For the text-containing cell, return its midpoint in [X, Y] coordinate format. 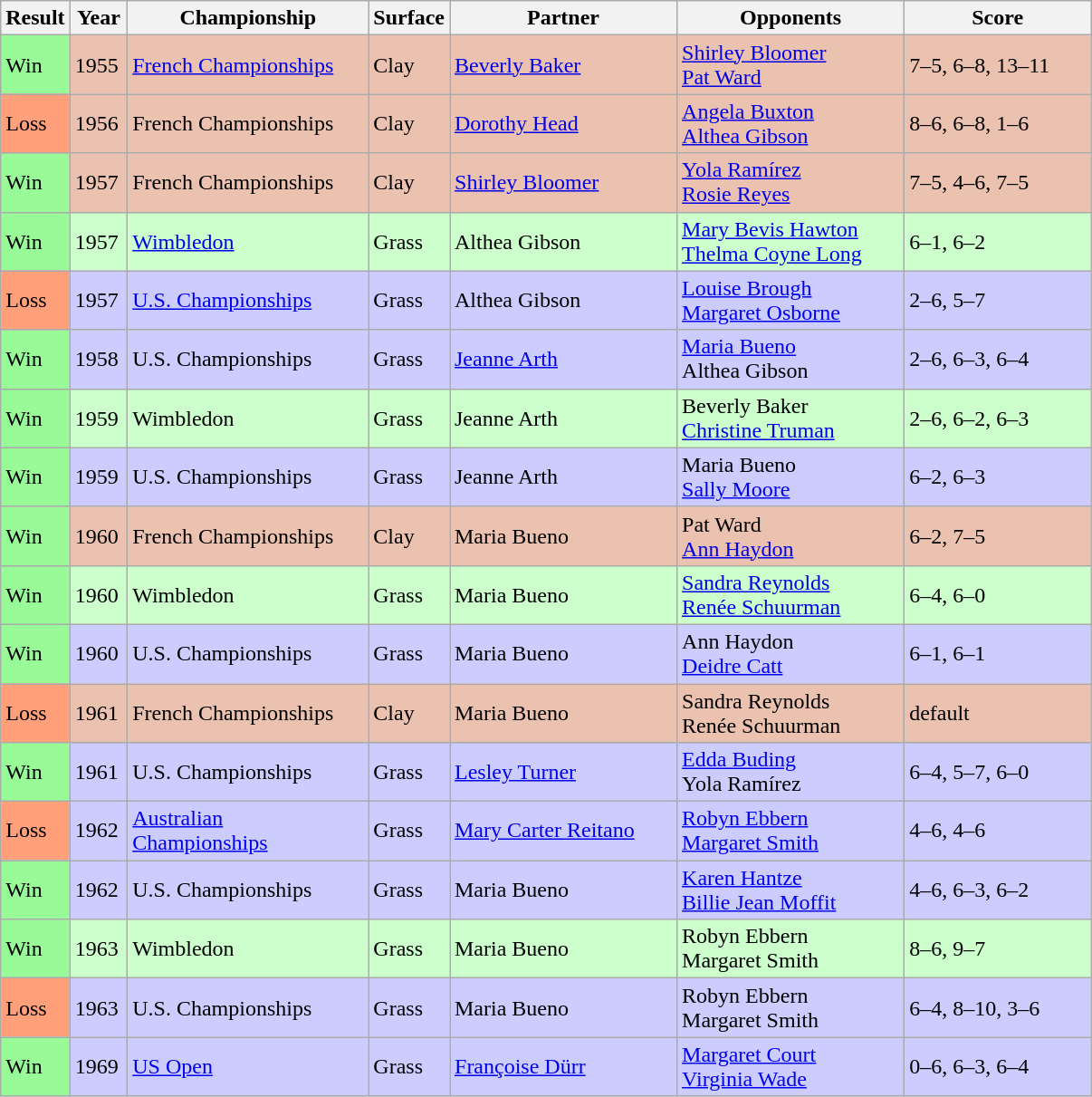
1969 [99, 1067]
Louise Brough Margaret Osborne [791, 301]
6–2, 7–5 [998, 536]
Lesley Turner [563, 772]
Year [99, 18]
2–6, 5–7 [998, 301]
Championship [248, 18]
Ann Haydon Deidre Catt [791, 654]
4–6, 4–6 [998, 832]
Australian Championships [248, 832]
0–6, 6–3, 6–4 [998, 1067]
Mary Bevis Hawton Thelma Coyne Long [791, 241]
Karen Hantze Billie Jean Moffit [791, 890]
8–6, 9–7 [998, 949]
Surface [409, 18]
Margaret Court Virginia Wade [791, 1067]
Result [35, 18]
7–5, 4–6, 7–5 [998, 183]
6–4, 6–0 [998, 594]
6–2, 6–3 [998, 476]
2–6, 6–3, 6–4 [998, 359]
Opponents [791, 18]
default [998, 712]
1955 [99, 65]
6–1, 6–2 [998, 241]
7–5, 6–8, 13–11 [998, 65]
2–6, 6–2, 6–3 [998, 419]
Maria Bueno Althea Gibson [791, 359]
Dorothy Head [563, 123]
Partner [563, 18]
6–1, 6–1 [998, 654]
Shirley Bloomer Pat Ward [791, 65]
1956 [99, 123]
Beverly Baker [563, 65]
Françoise Dürr [563, 1067]
Yola Ramírez Rosie Reyes [791, 183]
6–4, 5–7, 6–0 [998, 772]
Mary Carter Reitano [563, 832]
Score [998, 18]
US Open [248, 1067]
Angela Buxton Althea Gibson [791, 123]
Pat Ward Ann Haydon [791, 536]
6–4, 8–10, 3–6 [998, 1007]
Beverly Baker Christine Truman [791, 419]
Shirley Bloomer [563, 183]
8–6, 6–8, 1–6 [998, 123]
Edda Buding Yola Ramírez [791, 772]
1958 [99, 359]
4–6, 6–3, 6–2 [998, 890]
Maria Bueno Sally Moore [791, 476]
